Return [X, Y] of the center of cell containing provided text 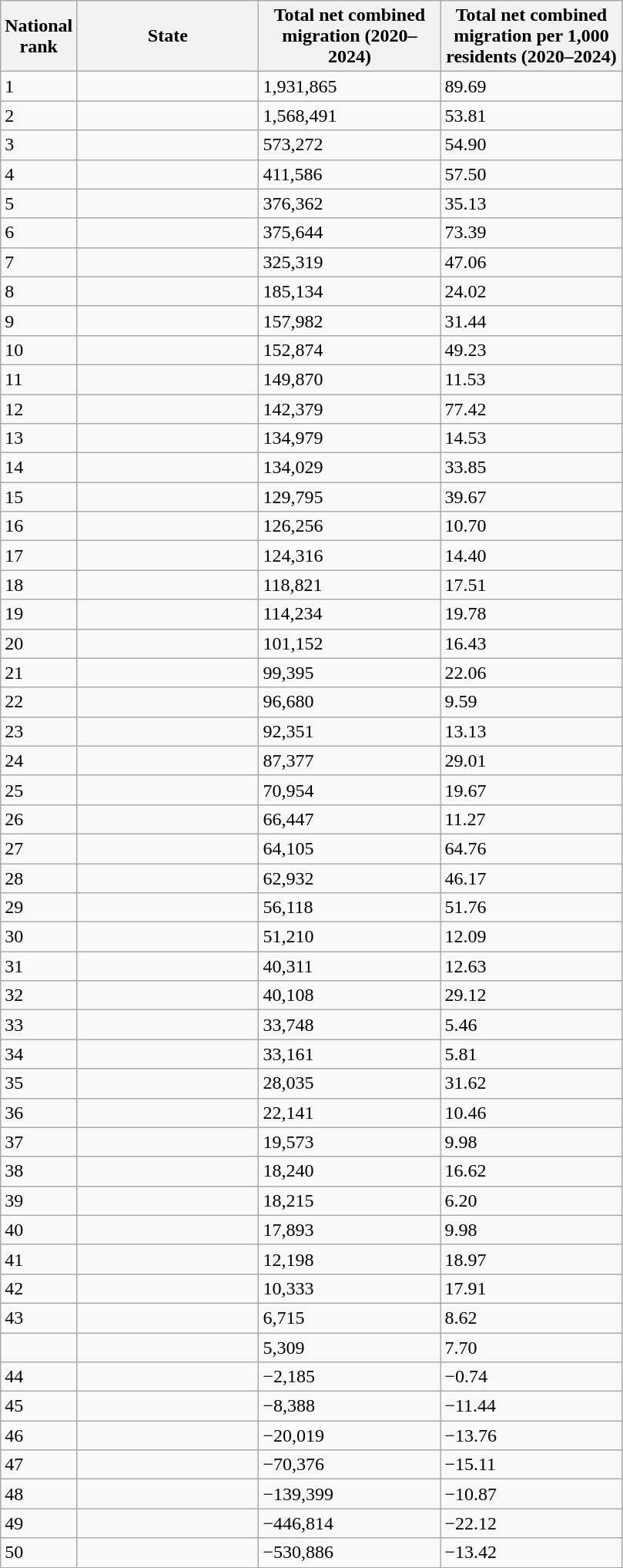
142,379 [350, 409]
411,586 [350, 174]
24.02 [531, 291]
−15.11 [531, 1465]
23 [39, 731]
18 [39, 585]
134,979 [350, 438]
99,395 [350, 673]
12 [39, 409]
70,954 [350, 790]
16.43 [531, 643]
44 [39, 1377]
Total net combined migration per 1,000 residents (2020–2024) [531, 36]
56,118 [350, 908]
3 [39, 145]
−70,376 [350, 1465]
51,210 [350, 937]
27 [39, 848]
32 [39, 996]
573,272 [350, 145]
92,351 [350, 731]
2 [39, 116]
−11.44 [531, 1406]
29 [39, 908]
11 [39, 379]
20 [39, 643]
157,982 [350, 321]
−13.42 [531, 1553]
6.20 [531, 1200]
47.06 [531, 262]
39.67 [531, 497]
375,644 [350, 233]
31 [39, 966]
51.76 [531, 908]
Total net combined migration (2020–2024) [350, 36]
29.12 [531, 996]
17.51 [531, 585]
11.53 [531, 379]
152,874 [350, 350]
46.17 [531, 878]
89.69 [531, 86]
8.62 [531, 1318]
1,568,491 [350, 116]
17 [39, 556]
11.27 [531, 819]
33,161 [350, 1054]
22,141 [350, 1113]
−13.76 [531, 1435]
−22.12 [531, 1523]
39 [39, 1200]
33,748 [350, 1025]
10.70 [531, 526]
−446,814 [350, 1523]
18,215 [350, 1200]
22.06 [531, 673]
35.13 [531, 203]
53.81 [531, 116]
46 [39, 1435]
35 [39, 1083]
18,240 [350, 1171]
5 [39, 203]
−530,886 [350, 1553]
19.78 [531, 614]
66,447 [350, 819]
36 [39, 1113]
State [168, 36]
−139,399 [350, 1494]
77.42 [531, 409]
7 [39, 262]
325,319 [350, 262]
33.85 [531, 468]
28,035 [350, 1083]
30 [39, 937]
13 [39, 438]
26 [39, 819]
40,108 [350, 996]
12,198 [350, 1259]
14 [39, 468]
50 [39, 1553]
18.97 [531, 1259]
14.53 [531, 438]
−0.74 [531, 1377]
114,234 [350, 614]
6,715 [350, 1318]
40 [39, 1230]
31.44 [531, 321]
149,870 [350, 379]
10,333 [350, 1288]
57.50 [531, 174]
12.09 [531, 937]
−10.87 [531, 1494]
12.63 [531, 966]
−8,388 [350, 1406]
9 [39, 321]
6 [39, 233]
17.91 [531, 1288]
43 [39, 1318]
24 [39, 760]
10 [39, 350]
96,680 [350, 702]
7.70 [531, 1348]
49 [39, 1523]
376,362 [350, 203]
−2,185 [350, 1377]
17,893 [350, 1230]
28 [39, 878]
134,029 [350, 468]
9.59 [531, 702]
10.46 [531, 1113]
25 [39, 790]
54.90 [531, 145]
8 [39, 291]
5.46 [531, 1025]
16 [39, 526]
19,573 [350, 1142]
38 [39, 1171]
40,311 [350, 966]
41 [39, 1259]
64,105 [350, 848]
−20,019 [350, 1435]
185,134 [350, 291]
45 [39, 1406]
62,932 [350, 878]
64.76 [531, 848]
4 [39, 174]
31.62 [531, 1083]
22 [39, 702]
16.62 [531, 1171]
101,152 [350, 643]
49.23 [531, 350]
13.13 [531, 731]
118,821 [350, 585]
48 [39, 1494]
29.01 [531, 760]
87,377 [350, 760]
21 [39, 673]
124,316 [350, 556]
37 [39, 1142]
1 [39, 86]
42 [39, 1288]
5.81 [531, 1054]
19 [39, 614]
5,309 [350, 1348]
19.67 [531, 790]
34 [39, 1054]
73.39 [531, 233]
1,931,865 [350, 86]
14.40 [531, 556]
National rank [39, 36]
15 [39, 497]
126,256 [350, 526]
129,795 [350, 497]
33 [39, 1025]
47 [39, 1465]
